Determine the (X, Y) coordinate at the center of the cell enclosing the given text.  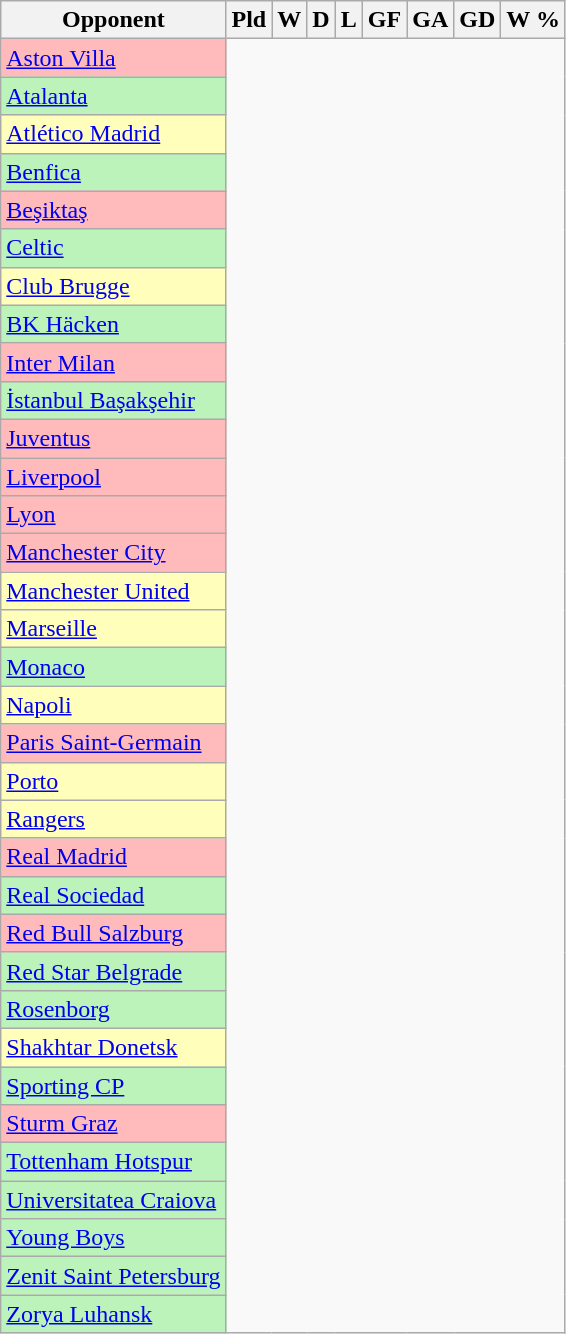
BK Häcken (114, 324)
Juventus (114, 438)
L (348, 20)
Beşiktaş (114, 210)
Red Star Belgrade (114, 971)
Inter Milan (114, 362)
Monaco (114, 667)
Aston Villa (114, 58)
W (290, 20)
Real Sociedad (114, 895)
Young Boys (114, 1238)
Sturm Graz (114, 1124)
GD (478, 20)
D (321, 20)
Zorya Luhansk (114, 1314)
Atlético Madrid (114, 134)
Manchester United (114, 591)
Universitatea Craiova (114, 1200)
Marseille (114, 629)
Napoli (114, 705)
GA (430, 20)
Celtic (114, 248)
Real Madrid (114, 857)
Red Bull Salzburg (114, 933)
W % (534, 20)
Pld (249, 20)
Zenit Saint Petersburg (114, 1276)
Atalanta (114, 96)
Porto (114, 781)
Liverpool (114, 477)
Club Brugge (114, 286)
Rangers (114, 819)
GF (384, 20)
İstanbul Başakşehir (114, 400)
Paris Saint-Germain (114, 743)
Shakhtar Donetsk (114, 1047)
Rosenborg (114, 1009)
Tottenham Hotspur (114, 1162)
Lyon (114, 515)
Benfica (114, 172)
Manchester City (114, 553)
Sporting CP (114, 1085)
Opponent (114, 20)
